Pinpoint the cell where the given text exists, returning its (x, y) midpoint coordinate. 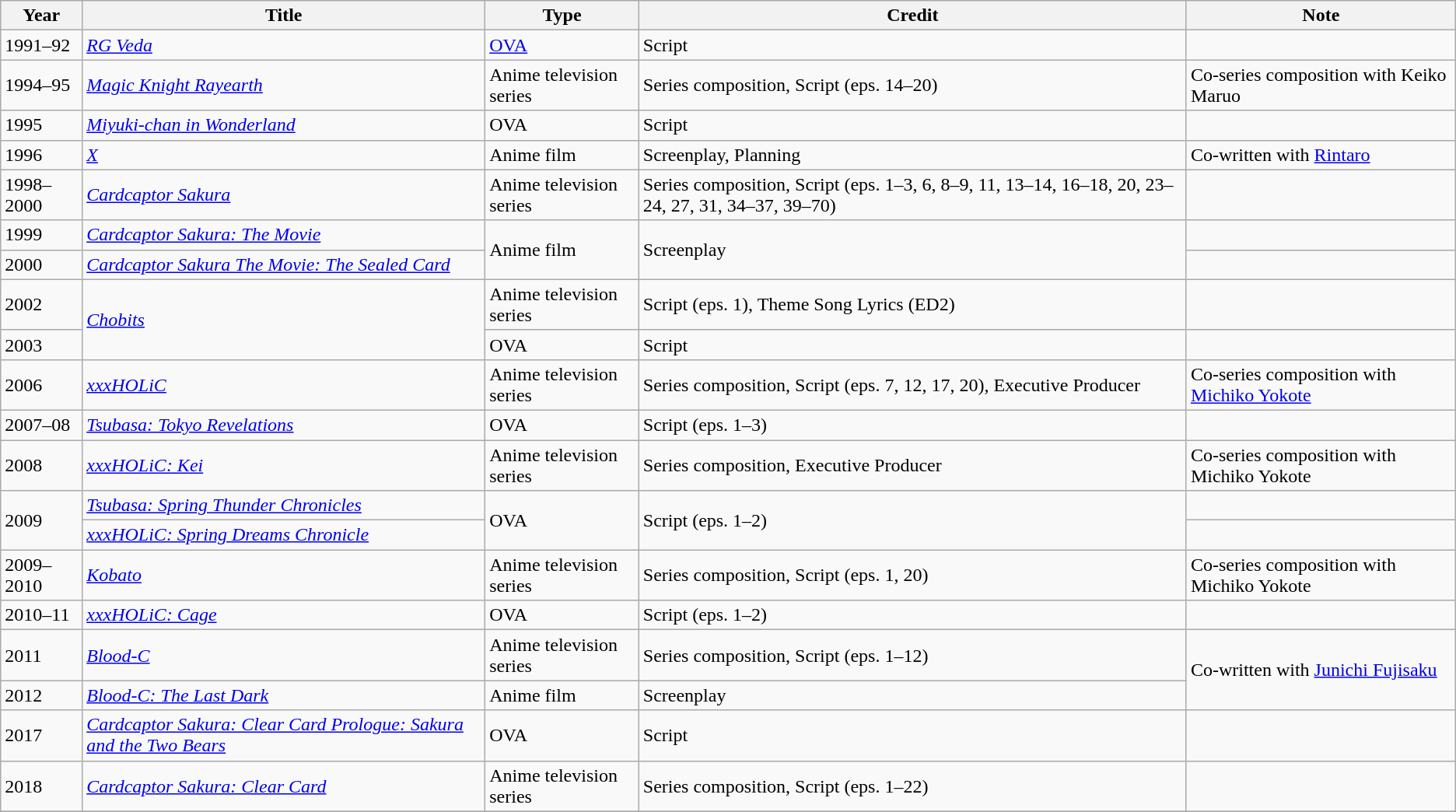
1991–92 (42, 45)
2003 (42, 345)
Screenplay, Planning (912, 155)
Cardcaptor Sakura: Clear Card (284, 786)
Year (42, 16)
Co-series composition with Keiko Maruo (1321, 86)
Blood-C: The Last Dark (284, 695)
Series composition, Script (eps. 1–22) (912, 786)
Type (562, 16)
RG Veda (284, 45)
2017 (42, 736)
2012 (42, 695)
2009–2010 (42, 576)
1999 (42, 235)
1995 (42, 125)
Series composition, Script (eps. 1–12) (912, 655)
Series composition, Script (eps. 1–3, 6, 8–9, 11, 13–14, 16–18, 20, 23–24, 27, 31, 34–37, 39–70) (912, 194)
Blood-C (284, 655)
2007–08 (42, 425)
xxxHOLiC (284, 384)
Credit (912, 16)
2011 (42, 655)
1998–2000 (42, 194)
Series composition, Script (eps. 14–20) (912, 86)
Cardcaptor Sakura The Movie: The Sealed Card (284, 264)
Script (eps. 1), Theme Song Lyrics (ED2) (912, 305)
Tsubasa: Tokyo Revelations (284, 425)
Chobits (284, 319)
2002 (42, 305)
1996 (42, 155)
xxxHOLiC: Cage (284, 615)
Miyuki-chan in Wonderland (284, 125)
Note (1321, 16)
Title (284, 16)
Magic Knight Rayearth (284, 86)
Series composition, Executive Producer (912, 465)
1994–95 (42, 86)
Kobato (284, 576)
X (284, 155)
2000 (42, 264)
Cardcaptor Sakura (284, 194)
Co-written with Junichi Fujisaku (1321, 670)
Series composition, Script (eps. 7, 12, 17, 20), Executive Producer (912, 384)
2008 (42, 465)
Script (eps. 1–3) (912, 425)
xxxHOLiC: Kei (284, 465)
Cardcaptor Sakura: The Movie (284, 235)
Tsubasa: Spring Thunder Chronicles (284, 506)
2006 (42, 384)
Cardcaptor Sakura: Clear Card Prologue: Sakura and the Two Bears (284, 736)
Series composition, Script (eps. 1, 20) (912, 576)
2009 (42, 520)
2018 (42, 786)
2010–11 (42, 615)
Co-written with Rintaro (1321, 155)
xxxHOLiC: Spring Dreams Chronicle (284, 535)
